Return (X, Y) of the center of cell containing provided text 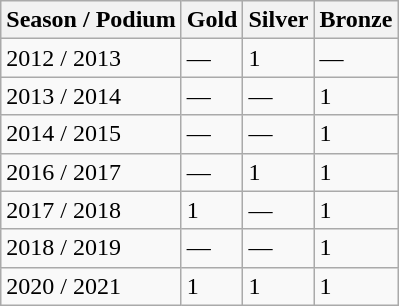
2018 / 2019 (91, 248)
2017 / 2018 (91, 210)
Gold (212, 20)
2020 / 2021 (91, 286)
Season / Podium (91, 20)
2012 / 2013 (91, 58)
2013 / 2014 (91, 96)
Silver (278, 20)
2014 / 2015 (91, 134)
2016 / 2017 (91, 172)
Bronze (356, 20)
